Identify which cell holds the provided text, then report its [X, Y] central coordinate. 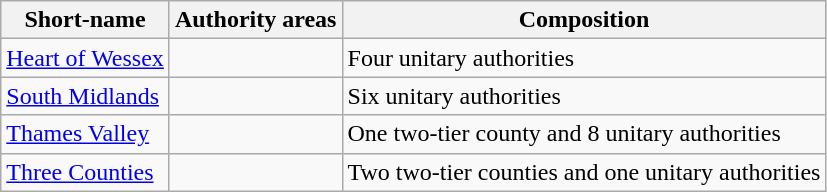
Heart of Wessex [86, 58]
Six unitary authorities [584, 96]
South Midlands [86, 96]
Four unitary authorities [584, 58]
Three Counties [86, 172]
One two-tier county and 8 unitary authorities [584, 134]
Thames Valley [86, 134]
Short-name [86, 20]
Composition [584, 20]
Two two-tier counties and one unitary authorities [584, 172]
Authority areas [256, 20]
